Locate the cell with the specified text and output its (X, Y) center coordinate. 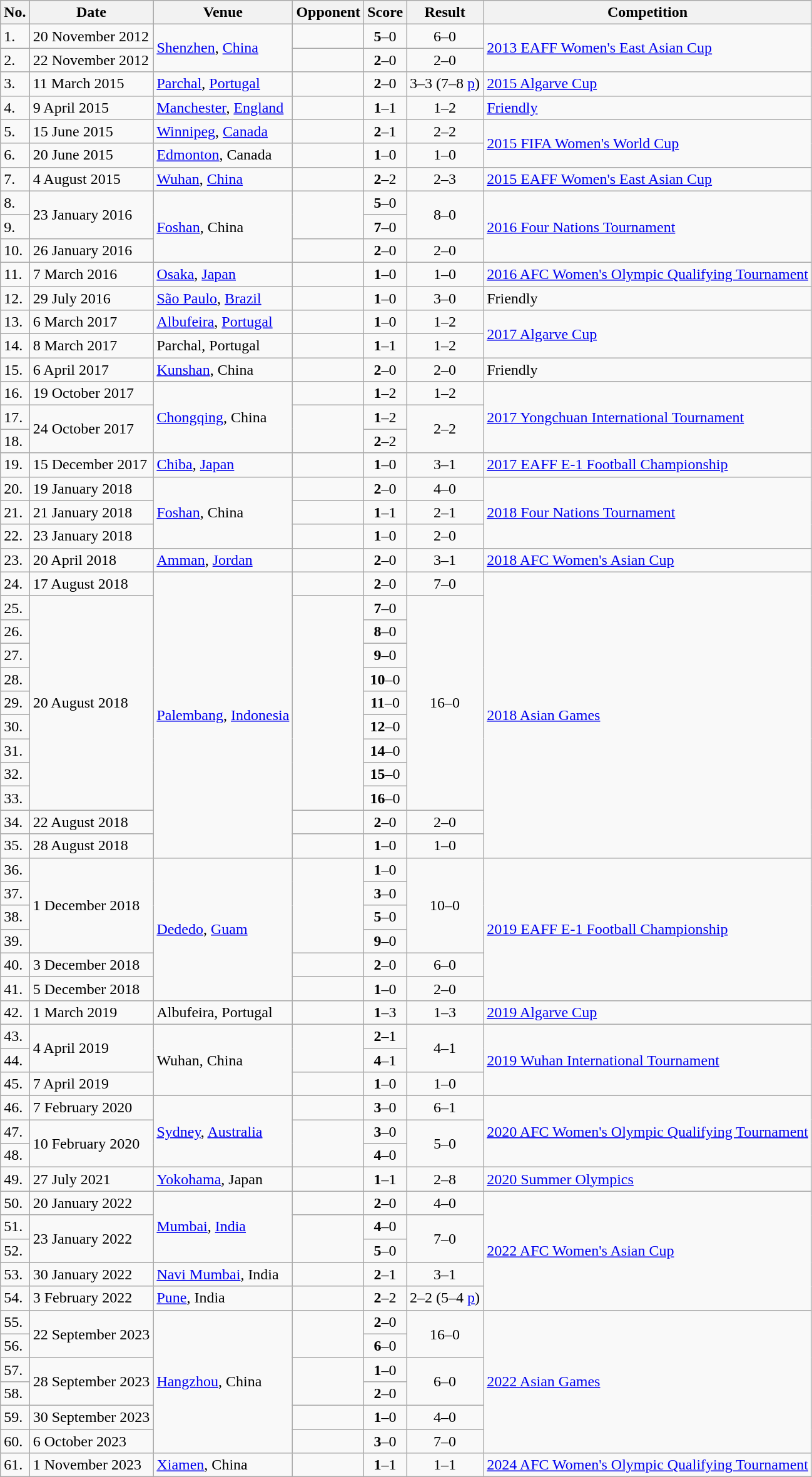
27. (15, 655)
13. (15, 322)
18. (15, 441)
Winnipeg, Canada (223, 131)
Venue (223, 13)
46. (15, 1108)
8. (15, 203)
14. (15, 346)
Chiba, Japan (223, 465)
19 January 2018 (91, 489)
15 December 2017 (91, 465)
2017 Yongchuan International Tournament (648, 417)
23 January 2018 (91, 536)
43. (15, 1036)
20 November 2012 (91, 36)
11 March 2015 (91, 84)
38. (15, 917)
20 August 2018 (91, 703)
19 October 2017 (91, 393)
21 January 2018 (91, 512)
9. (15, 226)
Yokohama, Japan (223, 1179)
11. (15, 274)
10. (15, 250)
2018 AFC Women's Asian Cup (648, 560)
24 October 2017 (91, 429)
12. (15, 298)
61. (15, 1465)
7 February 2020 (91, 1108)
35. (15, 846)
17 August 2018 (91, 584)
50. (15, 1203)
22 August 2018 (91, 822)
6–1 (445, 1108)
Navi Mumbai, India (223, 1274)
28 August 2018 (91, 846)
Pune, India (223, 1298)
Mumbai, India (223, 1227)
2022 AFC Women's Asian Cup (648, 1251)
3 February 2022 (91, 1298)
6 March 2017 (91, 322)
37. (15, 893)
32. (15, 774)
15. (15, 370)
Osaka, Japan (223, 274)
10 February 2020 (91, 1144)
54. (15, 1298)
2018 Four Nations Tournament (648, 512)
21. (15, 512)
2020 Summer Olympics (648, 1179)
2020 AFC Women's Olympic Qualifying Tournament (648, 1132)
47. (15, 1132)
Kunshan, China (223, 370)
2. (15, 60)
57. (15, 1369)
4 April 2019 (91, 1048)
23 January 2022 (91, 1239)
5. (15, 131)
19. (15, 465)
28 September 2023 (91, 1381)
53. (15, 1274)
Edmonton, Canada (223, 155)
Shenzhen, China (223, 48)
6 October 2023 (91, 1441)
2019 Wuhan International Tournament (648, 1060)
48. (15, 1155)
1 December 2018 (91, 905)
34. (15, 822)
1 March 2019 (91, 1012)
20. (15, 489)
5 December 2018 (91, 988)
2019 Algarve Cup (648, 1012)
28. (15, 679)
31. (15, 751)
Hangzhou, China (223, 1381)
55. (15, 1322)
24. (15, 584)
12–0 (385, 727)
2022 Asian Games (648, 1381)
26 January 2016 (91, 250)
16. (15, 393)
22 November 2012 (91, 60)
40. (15, 965)
9 April 2015 (91, 108)
2017 EAFF E-1 Football Championship (648, 465)
49. (15, 1179)
8 March 2017 (91, 346)
15–0 (385, 774)
4. (15, 108)
4 August 2015 (91, 179)
60. (15, 1441)
41. (15, 988)
22 September 2023 (91, 1334)
2015 Algarve Cup (648, 84)
Manchester, England (223, 108)
23 January 2016 (91, 215)
52. (15, 1251)
11–0 (385, 703)
Xiamen, China (223, 1465)
7 April 2019 (91, 1084)
Amman, Jordan (223, 560)
2015 FIFA Women's World Cup (648, 143)
25. (15, 607)
58. (15, 1393)
3. (15, 84)
30. (15, 727)
39. (15, 941)
6. (15, 155)
Opponent (328, 13)
Sydney, Australia (223, 1132)
30 January 2022 (91, 1274)
2017 Algarve Cup (648, 334)
2018 Asian Games (648, 714)
20 January 2022 (91, 1203)
51. (15, 1227)
Chongqing, China (223, 417)
36. (15, 870)
6 April 2017 (91, 370)
42. (15, 1012)
59. (15, 1417)
7. (15, 179)
27 July 2021 (91, 1179)
20 June 2015 (91, 155)
3 December 2018 (91, 965)
1. (15, 36)
1 November 2023 (91, 1465)
São Paulo, Brazil (223, 298)
7 March 2016 (91, 274)
29 July 2016 (91, 298)
Dededo, Guam (223, 929)
2015 EAFF Women's East Asian Cup (648, 179)
2024 AFC Women's Olympic Qualifying Tournament (648, 1465)
2016 Four Nations Tournament (648, 226)
33. (15, 798)
3–3 (7–8 p) (445, 84)
Date (91, 13)
Result (445, 13)
2013 EAFF Women's East Asian Cup (648, 48)
45. (15, 1084)
Competition (648, 13)
Score (385, 13)
44. (15, 1060)
22. (15, 536)
2–8 (445, 1179)
26. (15, 631)
56. (15, 1346)
20 April 2018 (91, 560)
17. (15, 417)
Palembang, Indonesia (223, 714)
29. (15, 703)
15 June 2015 (91, 131)
2–3 (445, 179)
23. (15, 560)
2016 AFC Women's Olympic Qualifying Tournament (648, 274)
14–0 (385, 751)
2019 EAFF E-1 Football Championship (648, 929)
30 September 2023 (91, 1417)
No. (15, 13)
2–2 (5–4 p) (445, 1298)
